Extract the [x, y] coordinate from the center of the cell holding the provided text.  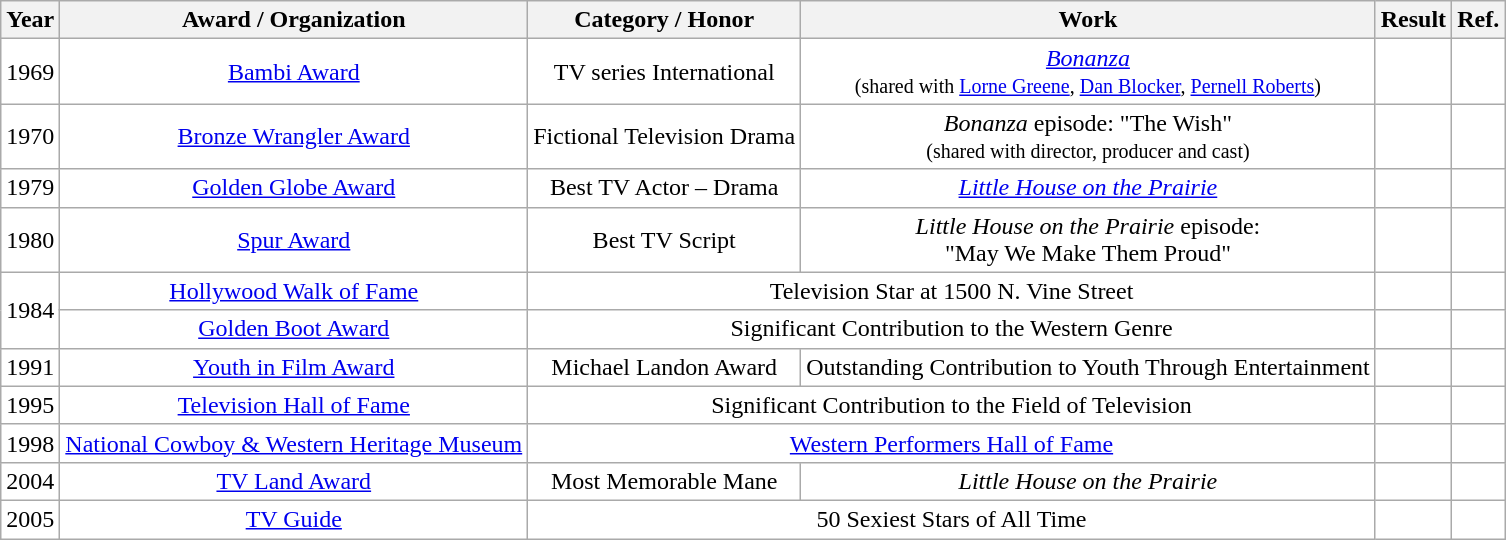
Golden Boot Award [294, 329]
Golden Globe Award [294, 188]
Western Performers Hall of Fame [952, 443]
Spur Award [294, 240]
1995 [30, 405]
2004 [30, 481]
Significant Contribution to the Western Genre [952, 329]
Bambi Award [294, 72]
1984 [30, 310]
Little House on the Prairie episode: "May We Make Them Proud" [1088, 240]
1969 [30, 72]
2005 [30, 519]
1979 [30, 188]
National Cowboy & Western Heritage Museum [294, 443]
Award / Organization [294, 20]
Hollywood Walk of Fame [294, 291]
Bonanza episode: "The Wish"(shared with director, producer and cast) [1088, 136]
Result [1413, 20]
TV Guide [294, 519]
Outstanding Contribution to Youth Through Entertainment [1088, 367]
1970 [30, 136]
TV Land Award [294, 481]
50 Sexiest Stars of All Time [952, 519]
Year [30, 20]
TV series International [664, 72]
Most Memorable Mane [664, 481]
Best TV Actor – Drama [664, 188]
Television Star at 1500 N. Vine Street [952, 291]
Category / Honor [664, 20]
1980 [30, 240]
Best TV Script [664, 240]
Bronze Wrangler Award [294, 136]
Work [1088, 20]
Fictional Television Drama [664, 136]
Michael Landon Award [664, 367]
Television Hall of Fame [294, 405]
Youth in Film Award [294, 367]
1991 [30, 367]
Bonanza(shared with Lorne Greene, Dan Blocker, Pernell Roberts) [1088, 72]
Ref. [1478, 20]
Significant Contribution to the Field of Television [952, 405]
1998 [30, 443]
